Pinpoint the cell where the given text exists, returning its [X, Y] midpoint coordinate. 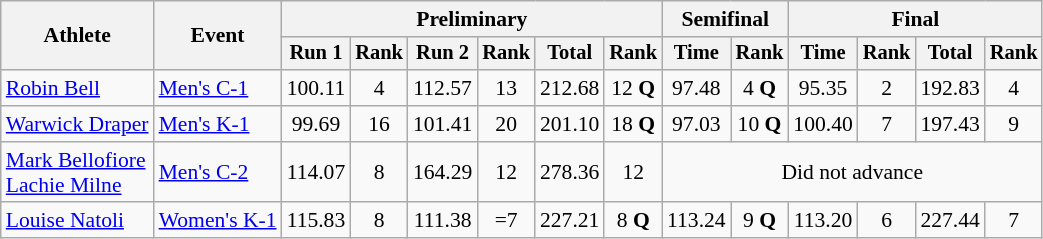
Mark BellofioreLachie Milne [78, 172]
9 [1014, 124]
Warwick Draper [78, 124]
111.38 [442, 221]
99.69 [316, 124]
8 Q [633, 221]
164.29 [442, 172]
278.36 [570, 172]
192.83 [950, 88]
Women's K-1 [218, 221]
Louise Natoli [78, 221]
Run 2 [442, 54]
Event [218, 36]
Men's K-1 [218, 124]
212.68 [570, 88]
112.57 [442, 88]
16 [379, 124]
95.35 [822, 88]
4 Q [760, 88]
=7 [506, 221]
227.21 [570, 221]
20 [506, 124]
115.83 [316, 221]
101.41 [442, 124]
100.11 [316, 88]
Final [915, 19]
97.03 [696, 124]
227.44 [950, 221]
Semifinal [725, 19]
197.43 [950, 124]
114.07 [316, 172]
18 Q [633, 124]
100.40 [822, 124]
113.20 [822, 221]
12 Q [633, 88]
Robin Bell [78, 88]
Did not advance [852, 172]
Men's C-2 [218, 172]
97.48 [696, 88]
10 Q [760, 124]
Preliminary [472, 19]
2 [887, 88]
Athlete [78, 36]
Run 1 [316, 54]
6 [887, 221]
Men's C-1 [218, 88]
113.24 [696, 221]
9 Q [760, 221]
13 [506, 88]
201.10 [570, 124]
